From the cell containing the given text, extract its center point as [x, y] coordinate. 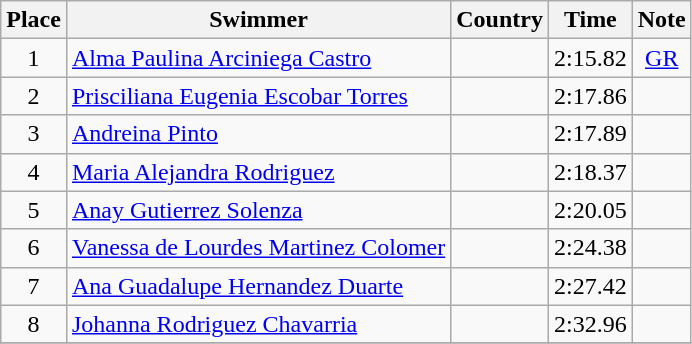
Note [662, 20]
Swimmer [258, 20]
2:15.82 [590, 58]
Andreina Pinto [258, 134]
2:32.96 [590, 324]
Anay Gutierrez Solenza [258, 210]
5 [34, 210]
Ana Guadalupe Hernandez Duarte [258, 286]
2:17.86 [590, 96]
1 [34, 58]
3 [34, 134]
2:17.89 [590, 134]
Maria Alejandra Rodriguez [258, 172]
Time [590, 20]
2:20.05 [590, 210]
Johanna Rodriguez Chavarria [258, 324]
Place [34, 20]
Vanessa de Lourdes Martinez Colomer [258, 248]
GR [662, 58]
2:27.42 [590, 286]
2:18.37 [590, 172]
7 [34, 286]
8 [34, 324]
Country [500, 20]
Alma Paulina Arciniega Castro [258, 58]
2 [34, 96]
6 [34, 248]
Prisciliana Eugenia Escobar Torres [258, 96]
4 [34, 172]
2:24.38 [590, 248]
